Return the (x, y) coordinate for the center point of the cell that contains the specified text.  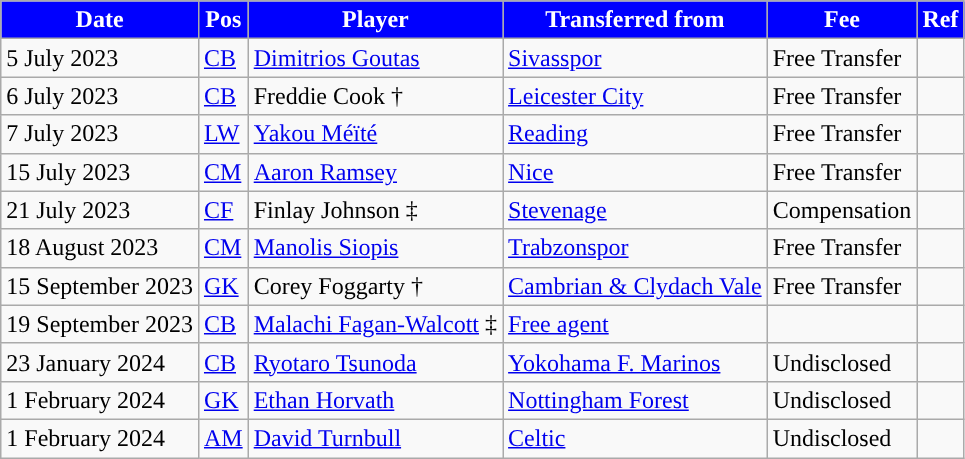
Celtic (636, 438)
Player (375, 20)
18 August 2023 (100, 248)
Corey Foggarty † (375, 286)
David Turnbull (375, 438)
Dimitrios Goutas (375, 58)
Compensation (842, 210)
Nice (636, 172)
Pos (223, 20)
Finlay Johnson ‡ (375, 210)
6 July 2023 (100, 96)
Date (100, 20)
Transferred from (636, 20)
AM (223, 438)
CF (223, 210)
23 January 2024 (100, 362)
Nottingham Forest (636, 400)
Freddie Cook † (375, 96)
19 September 2023 (100, 324)
LW (223, 134)
Ryotaro Tsunoda (375, 362)
Malachi Fagan-Walcott ‡ (375, 324)
Yokohama F. Marinos (636, 362)
Aaron Ramsey (375, 172)
Yakou Méïté (375, 134)
Ref (940, 20)
21 July 2023 (100, 210)
Free agent (636, 324)
15 July 2023 (100, 172)
Reading (636, 134)
5 July 2023 (100, 58)
Stevenage (636, 210)
Ethan Horvath (375, 400)
Fee (842, 20)
Manolis Siopis (375, 248)
15 September 2023 (100, 286)
Leicester City (636, 96)
Sivasspor (636, 58)
Cambrian & Clydach Vale (636, 286)
7 July 2023 (100, 134)
Trabzonspor (636, 248)
